Extract the (X, Y) coordinate from the center of the cell holding the provided text.  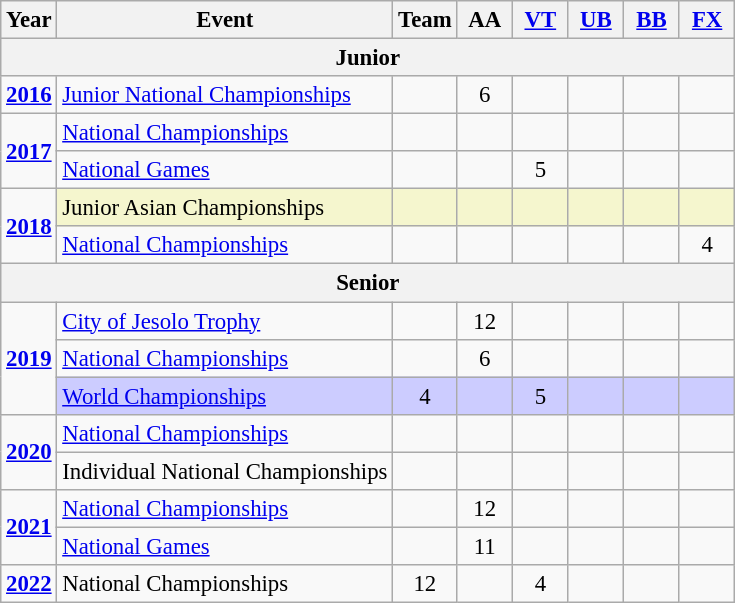
Team (425, 20)
2017 (29, 152)
2019 (29, 358)
11 (485, 546)
2020 (29, 452)
Year (29, 20)
AA (485, 20)
Individual National Championships (225, 471)
Junior (368, 58)
2016 (29, 95)
2018 (29, 226)
World Championships (225, 396)
City of Jesolo Trophy (225, 321)
UB (596, 20)
BB (652, 20)
Junior Asian Championships (225, 208)
2021 (29, 528)
Event (225, 20)
Senior (368, 283)
VT (541, 20)
Junior National Championships (225, 95)
FX (707, 20)
2022 (29, 584)
